Search for the cell housing the specified text and yield its [X, Y] center coordinate. 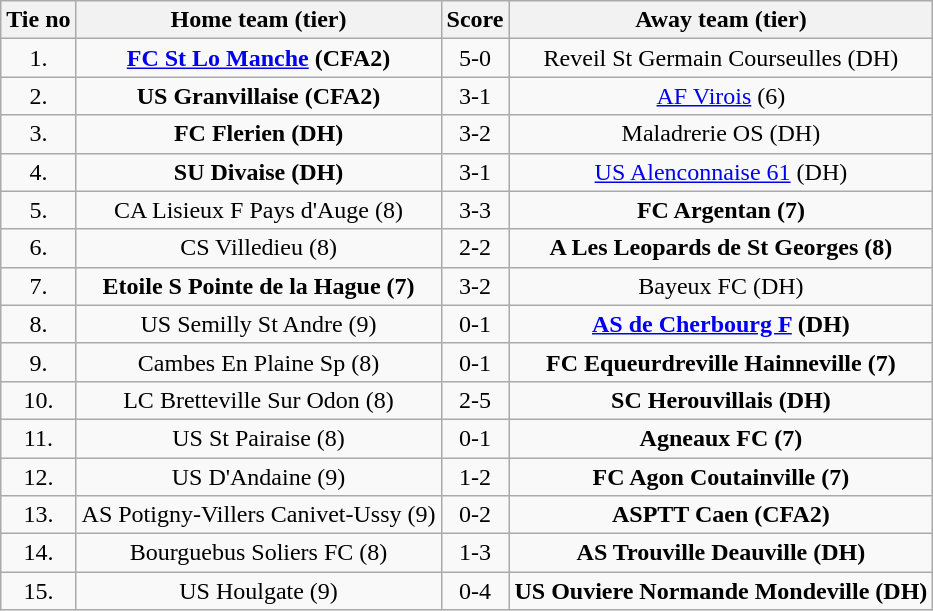
Bourguebus Soliers FC (8) [258, 553]
3-3 [475, 210]
2-2 [475, 248]
Maladrerie OS (DH) [721, 134]
FC Flerien (DH) [258, 134]
12. [38, 477]
5-0 [475, 58]
AS Trouville Deauville (DH) [721, 553]
LC Bretteville Sur Odon (8) [258, 400]
13. [38, 515]
Score [475, 20]
Etoile S Pointe de la Hague (7) [258, 286]
8. [38, 324]
US D'Andaine (9) [258, 477]
A Les Leopards de St Georges (8) [721, 248]
Agneaux FC (7) [721, 438]
SC Herouvillais (DH) [721, 400]
US St Pairaise (8) [258, 438]
4. [38, 172]
5. [38, 210]
AS de Cherbourg F (DH) [721, 324]
7. [38, 286]
US Alenconnaise 61 (DH) [721, 172]
10. [38, 400]
FC Equeurdreville Hainneville (7) [721, 362]
Reveil St Germain Courseulles (DH) [721, 58]
US Granvillaise (CFA2) [258, 96]
Home team (tier) [258, 20]
US Semilly St Andre (9) [258, 324]
CS Villedieu (8) [258, 248]
ASPTT Caen (CFA2) [721, 515]
1-2 [475, 477]
AS Potigny-Villers Canivet-Ussy (9) [258, 515]
9. [38, 362]
0-2 [475, 515]
US Ouviere Normande Mondeville (DH) [721, 591]
6. [38, 248]
0-4 [475, 591]
3. [38, 134]
FC St Lo Manche (CFA2) [258, 58]
CA Lisieux F Pays d'Auge (8) [258, 210]
11. [38, 438]
SU Divaise (DH) [258, 172]
Bayeux FC (DH) [721, 286]
2-5 [475, 400]
Cambes En Plaine Sp (8) [258, 362]
US Houlgate (9) [258, 591]
2. [38, 96]
FC Agon Coutainville (7) [721, 477]
Away team (tier) [721, 20]
AF Virois (6) [721, 96]
14. [38, 553]
1. [38, 58]
15. [38, 591]
FC Argentan (7) [721, 210]
Tie no [38, 20]
1-3 [475, 553]
